Return the [X, Y] coordinate for the center point of the cell that contains the specified text.  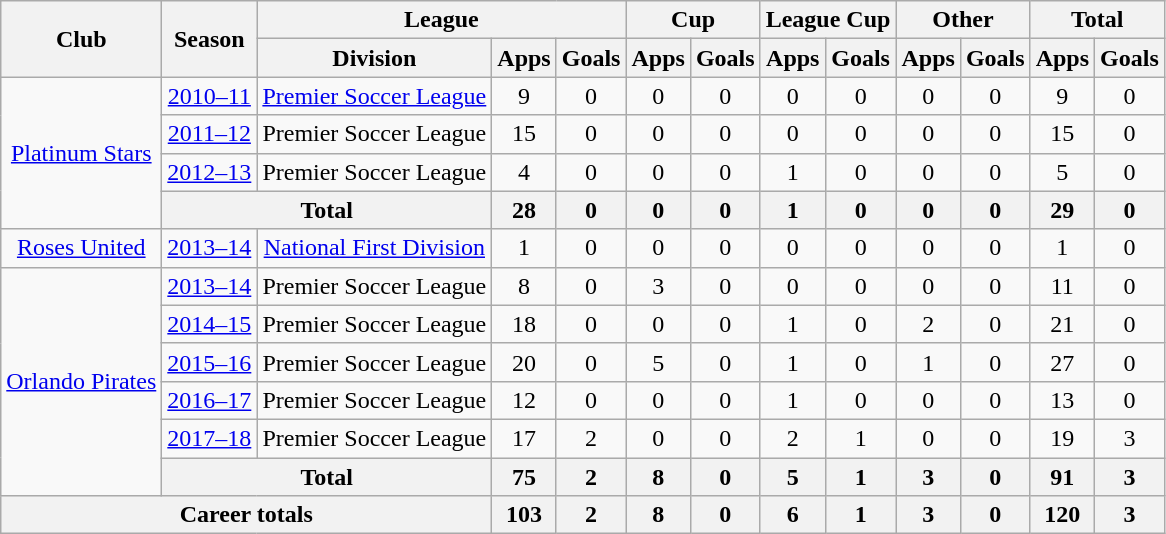
19 [1062, 438]
2011–12 [210, 134]
13 [1062, 400]
2017–18 [210, 438]
2015–16 [210, 362]
91 [1062, 477]
6 [792, 515]
Career totals [246, 515]
4 [524, 172]
75 [524, 477]
28 [524, 210]
29 [1062, 210]
103 [524, 515]
21 [1062, 324]
27 [1062, 362]
20 [524, 362]
National First Division [374, 248]
Season [210, 39]
18 [524, 324]
12 [524, 400]
2012–13 [210, 172]
17 [524, 438]
2014–15 [210, 324]
Roses United [82, 248]
League [442, 20]
Platinum Stars [82, 153]
Cup [693, 20]
League Cup [828, 20]
Club [82, 39]
Other [963, 20]
Division [374, 58]
2016–17 [210, 400]
11 [1062, 286]
Orlando Pirates [82, 381]
120 [1062, 515]
2010–11 [210, 96]
